Determine the [X, Y] coordinate at the center of the cell enclosing the given text.  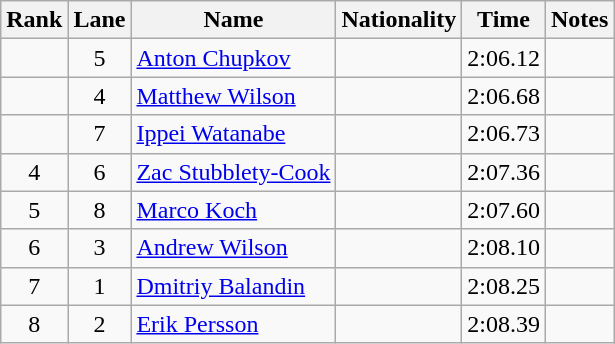
Dmitriy Balandin [234, 286]
3 [100, 248]
2:06.12 [504, 58]
Erik Persson [234, 324]
Rank [34, 20]
Andrew Wilson [234, 248]
Zac Stubblety-Cook [234, 172]
2:06.68 [504, 96]
Notes [579, 20]
Name [234, 20]
2:06.73 [504, 134]
2:07.60 [504, 210]
Matthew Wilson [234, 96]
2:07.36 [504, 172]
Lane [100, 20]
1 [100, 286]
Anton Chupkov [234, 58]
2 [100, 324]
2:08.25 [504, 286]
Time [504, 20]
Nationality [399, 20]
2:08.10 [504, 248]
Ippei Watanabe [234, 134]
Marco Koch [234, 210]
2:08.39 [504, 324]
